Identify which cell holds the provided text, then report its [x, y] central coordinate. 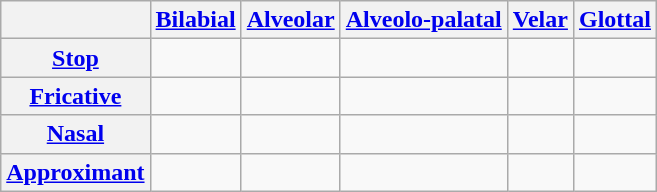
Alveolo-palatal [424, 20]
Nasal [76, 134]
Alveolar [290, 20]
Stop [76, 58]
Approximant [76, 172]
Velar [540, 20]
Fricative [76, 96]
Glottal [614, 20]
Bilabial [196, 20]
